Scan for the cell matching the given text and deliver its [x, y] coordinate at center. 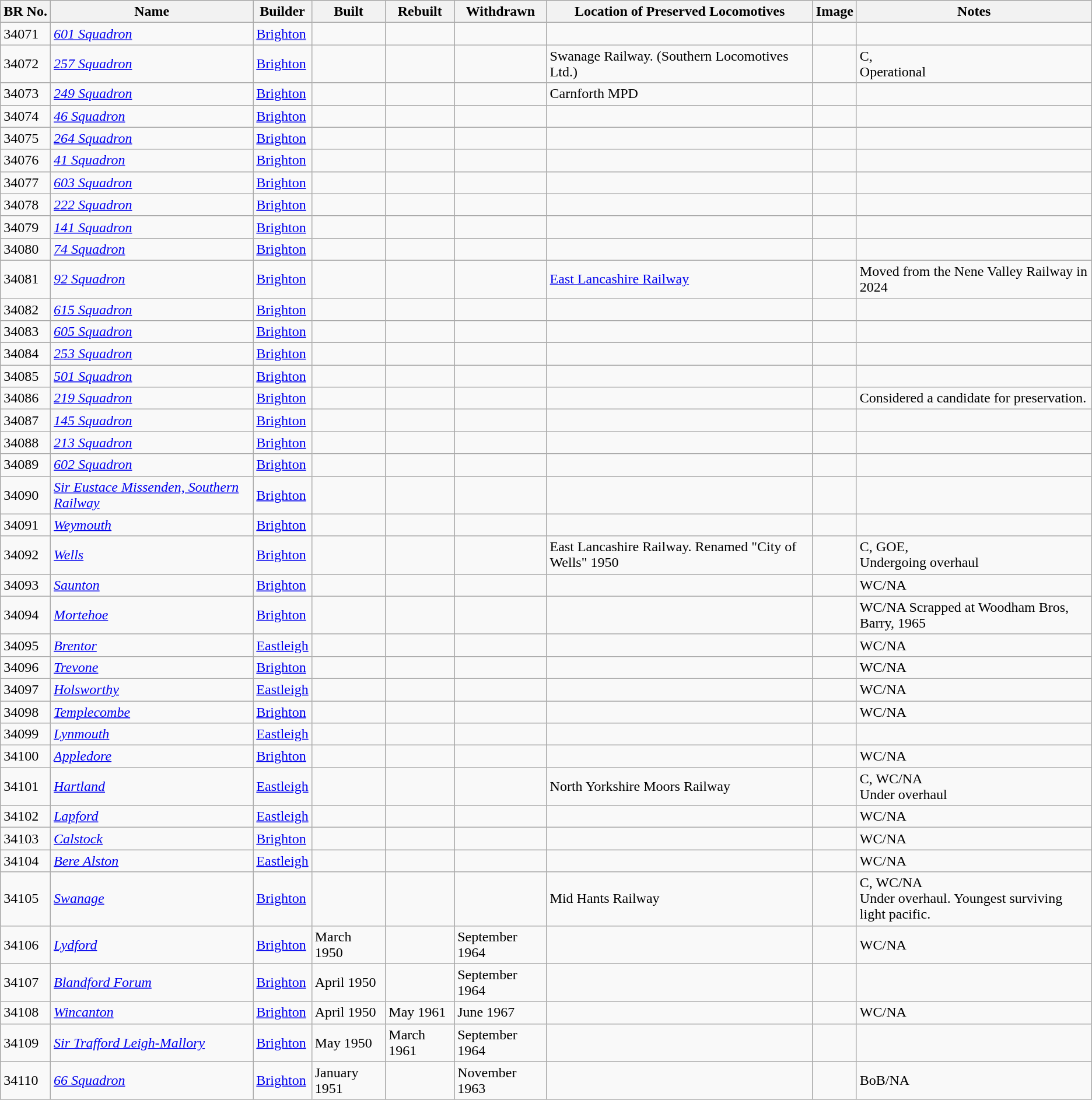
January 1951 [349, 1080]
East Lancashire Railway [680, 279]
264 Squadron [152, 138]
74 Squadron [152, 249]
34089 [26, 465]
Saunton [152, 585]
Image [834, 12]
Hartland [152, 786]
Brentor [152, 645]
34075 [26, 138]
253 Squadron [152, 354]
Mortehoe [152, 615]
BoB/NA [974, 1080]
213 Squadron [152, 443]
Moved from the Nene Valley Railway in 2024 [974, 279]
34086 [26, 398]
Trevone [152, 667]
34103 [26, 839]
Bere Alston [152, 861]
34096 [26, 667]
Appledore [152, 756]
Builder [282, 12]
501 Squadron [152, 376]
Mid Hants Railway [680, 899]
Wincanton [152, 1013]
219 Squadron [152, 398]
Holsworthy [152, 689]
Carnforth MPD [680, 94]
34080 [26, 249]
June 1967 [501, 1013]
34100 [26, 756]
34091 [26, 525]
34099 [26, 734]
34090 [26, 495]
Sir Eustace Missenden, Southern Railway [152, 495]
Withdrawn [501, 12]
34079 [26, 227]
Built [349, 12]
March 1961 [420, 1043]
34092 [26, 555]
34110 [26, 1080]
East Lancashire Railway. Renamed "City of Wells" 1950 [680, 555]
C, GOE, Undergoing overhaul [974, 555]
34083 [26, 332]
34084 [26, 354]
WC/NA Scrapped at Woodham Bros, Barry, 1965 [974, 615]
34101 [26, 786]
34094 [26, 615]
66 Squadron [152, 1080]
November 1963 [501, 1080]
Swanage Railway. (Southern Locomotives Ltd.) [680, 64]
Templecombe [152, 712]
Location of Preserved Locomotives [680, 12]
601 Squadron [152, 34]
602 Squadron [152, 465]
Wells [152, 555]
Name [152, 12]
41 Squadron [152, 160]
March 1950 [349, 945]
Swanage [152, 899]
34082 [26, 310]
34077 [26, 183]
46 Squadron [152, 116]
Considered a candidate for preservation. [974, 398]
C, WC/NAUnder overhaul [974, 786]
34087 [26, 421]
34071 [26, 34]
34081 [26, 279]
BR No. [26, 12]
34085 [26, 376]
34105 [26, 899]
141 Squadron [152, 227]
May 1950 [349, 1043]
34102 [26, 817]
249 Squadron [152, 94]
34098 [26, 712]
North Yorkshire Moors Railway [680, 786]
Calstock [152, 839]
Lapford [152, 817]
222 Squadron [152, 205]
34107 [26, 982]
Rebuilt [420, 12]
Lydford [152, 945]
34074 [26, 116]
Blandford Forum [152, 982]
92 Squadron [152, 279]
34073 [26, 94]
Notes [974, 12]
145 Squadron [152, 421]
615 Squadron [152, 310]
Lynmouth [152, 734]
257 Squadron [152, 64]
34088 [26, 443]
May 1961 [420, 1013]
603 Squadron [152, 183]
Sir Trafford Leigh-Mallory [152, 1043]
34097 [26, 689]
34106 [26, 945]
34076 [26, 160]
34108 [26, 1013]
34078 [26, 205]
Weymouth [152, 525]
34093 [26, 585]
34109 [26, 1043]
34104 [26, 861]
C,Operational [974, 64]
605 Squadron [152, 332]
34095 [26, 645]
34072 [26, 64]
C, WC/NAUnder overhaul. Youngest surviving light pacific. [974, 899]
